Identify which cell holds the provided text, then report its [x, y] central coordinate. 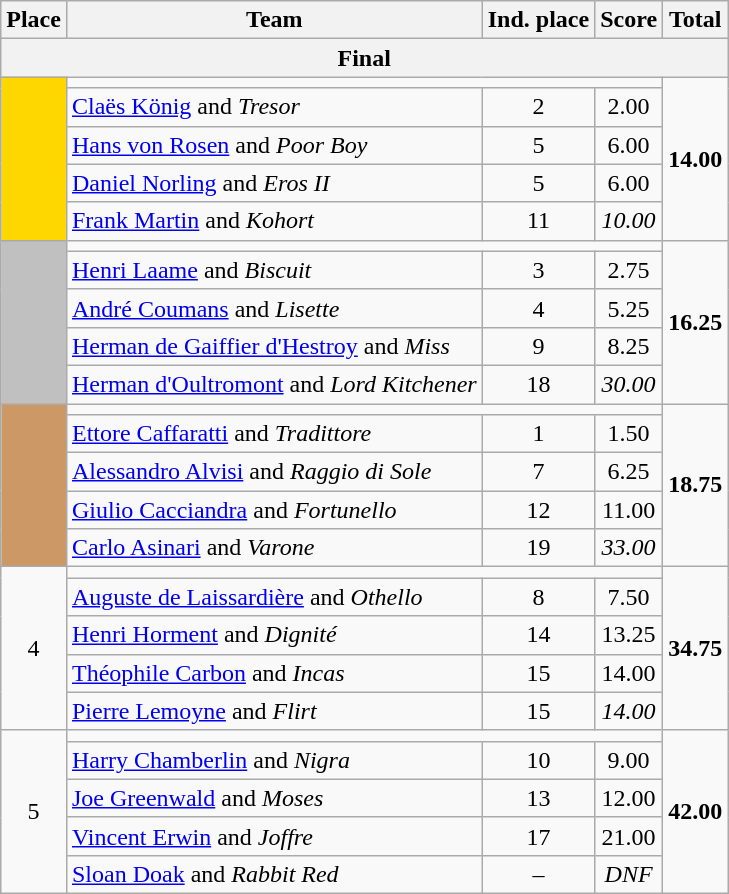
8.25 [629, 346]
Vincent Erwin and Joffre [274, 836]
Team [274, 20]
Ettore Caffaratti and Tradittore [274, 434]
3 [538, 270]
8 [538, 597]
42.00 [696, 812]
10 [538, 760]
1 [538, 434]
Joe Greenwald and Moses [274, 798]
33.00 [629, 548]
Total [696, 20]
Carlo Asinari and Varone [274, 548]
6.25 [629, 472]
21.00 [629, 836]
Alessandro Alvisi and Raggio di Sole [274, 472]
Harry Chamberlin and Nigra [274, 760]
18.75 [696, 486]
11.00 [629, 510]
18 [538, 384]
Henri Horment and Dignité [274, 635]
Hans von Rosen and Poor Boy [274, 145]
Score [629, 20]
2 [538, 107]
12.00 [629, 798]
Claës König and Tresor [274, 107]
11 [538, 221]
2.75 [629, 270]
7.50 [629, 597]
Henri Laame and Biscuit [274, 270]
Herman de Gaiffier d'Hestroy and Miss [274, 346]
Ind. place [538, 20]
9.00 [629, 760]
Sloan Doak and Rabbit Red [274, 874]
DNF [629, 874]
Daniel Norling and Eros II [274, 183]
5.25 [629, 308]
– [538, 874]
Final [364, 58]
Frank Martin and Kohort [274, 221]
19 [538, 548]
2.00 [629, 107]
Giulio Cacciandra and Fortunello [274, 510]
7 [538, 472]
17 [538, 836]
12 [538, 510]
30.00 [629, 384]
Auguste de Laissardière and Othello [274, 597]
14 [538, 635]
André Coumans and Lisette [274, 308]
13.25 [629, 635]
10.00 [629, 221]
9 [538, 346]
Théophile Carbon and Incas [274, 673]
16.25 [696, 322]
13 [538, 798]
34.75 [696, 648]
Herman d'Oultromont and Lord Kitchener [274, 384]
Place [34, 20]
Pierre Lemoyne and Flirt [274, 711]
1.50 [629, 434]
